Output the [x, y] coordinate of the center of the cell containing the given text.  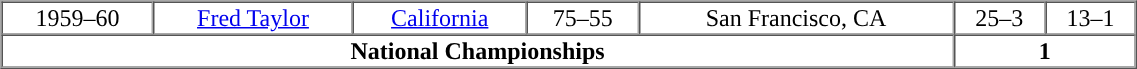
1 [1045, 50]
25–3 [1000, 18]
13–1 [1090, 18]
San Francisco, CA [796, 18]
National Championships [478, 50]
75–55 [582, 18]
1959–60 [78, 18]
Fred Taylor [252, 18]
California [439, 18]
